Scan for the cell matching the given text and deliver its (x, y) coordinate at center. 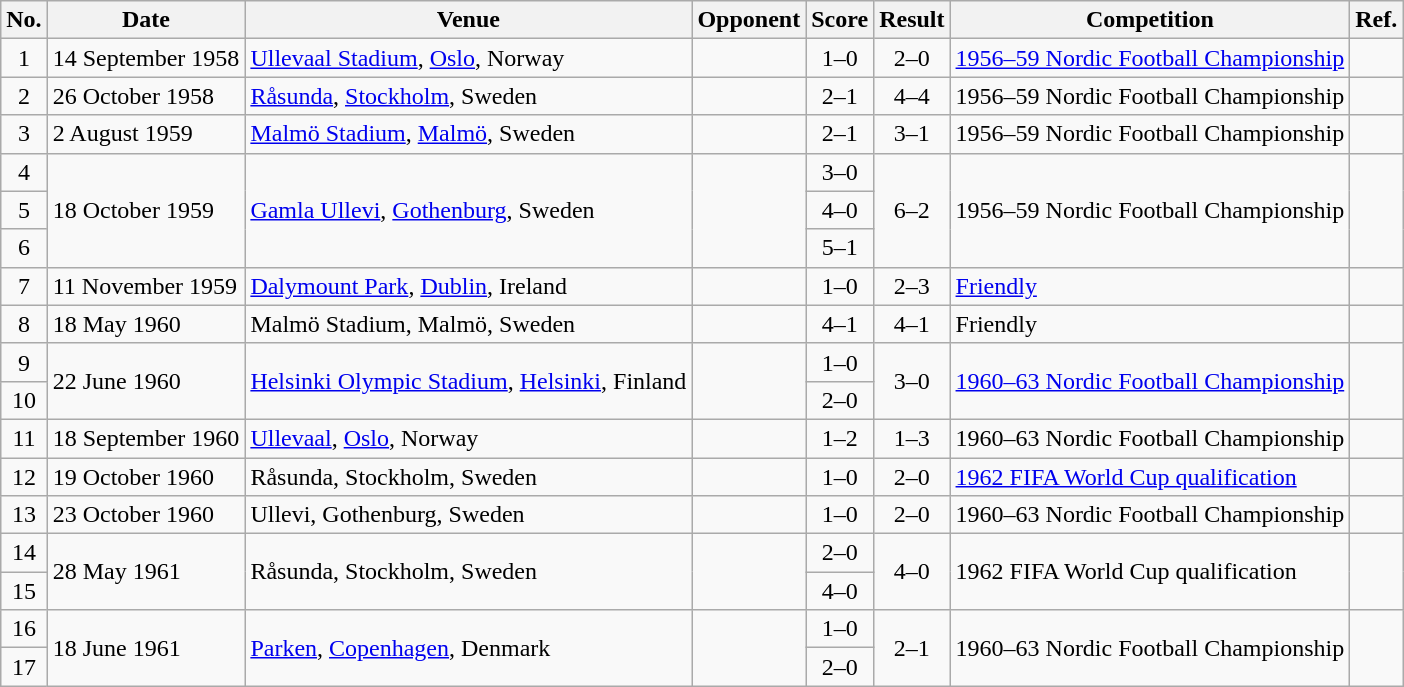
1 (24, 58)
Competition (1150, 20)
13 (24, 515)
12 (24, 477)
9 (24, 362)
Opponent (749, 20)
19 October 1960 (146, 477)
7 (24, 286)
18 May 1960 (146, 324)
17 (24, 667)
Parken, Copenhagen, Denmark (468, 648)
Result (912, 20)
8 (24, 324)
4–4 (912, 96)
11 (24, 438)
No. (24, 20)
Gamla Ullevi, Gothenburg, Sweden (468, 210)
2 August 1959 (146, 134)
6–2 (912, 210)
Ullevaal, Oslo, Norway (468, 438)
Venue (468, 20)
10 (24, 400)
6 (24, 248)
23 October 1960 (146, 515)
1–3 (912, 438)
22 June 1960 (146, 381)
16 (24, 629)
5–1 (840, 248)
18 October 1959 (146, 210)
3 (24, 134)
5 (24, 210)
15 (24, 591)
26 October 1958 (146, 96)
1–2 (840, 438)
Ullevaal Stadium, Oslo, Norway (468, 58)
14 September 1958 (146, 58)
18 September 1960 (146, 438)
11 November 1959 (146, 286)
2 (24, 96)
Dalymount Park, Dublin, Ireland (468, 286)
3–1 (912, 134)
4 (24, 172)
Ref. (1376, 20)
Ullevi, Gothenburg, Sweden (468, 515)
Date (146, 20)
18 June 1961 (146, 648)
Score (840, 20)
14 (24, 553)
28 May 1961 (146, 572)
2–3 (912, 286)
Helsinki Olympic Stadium, Helsinki, Finland (468, 381)
